For the text-containing cell, return its midpoint in (X, Y) coordinate format. 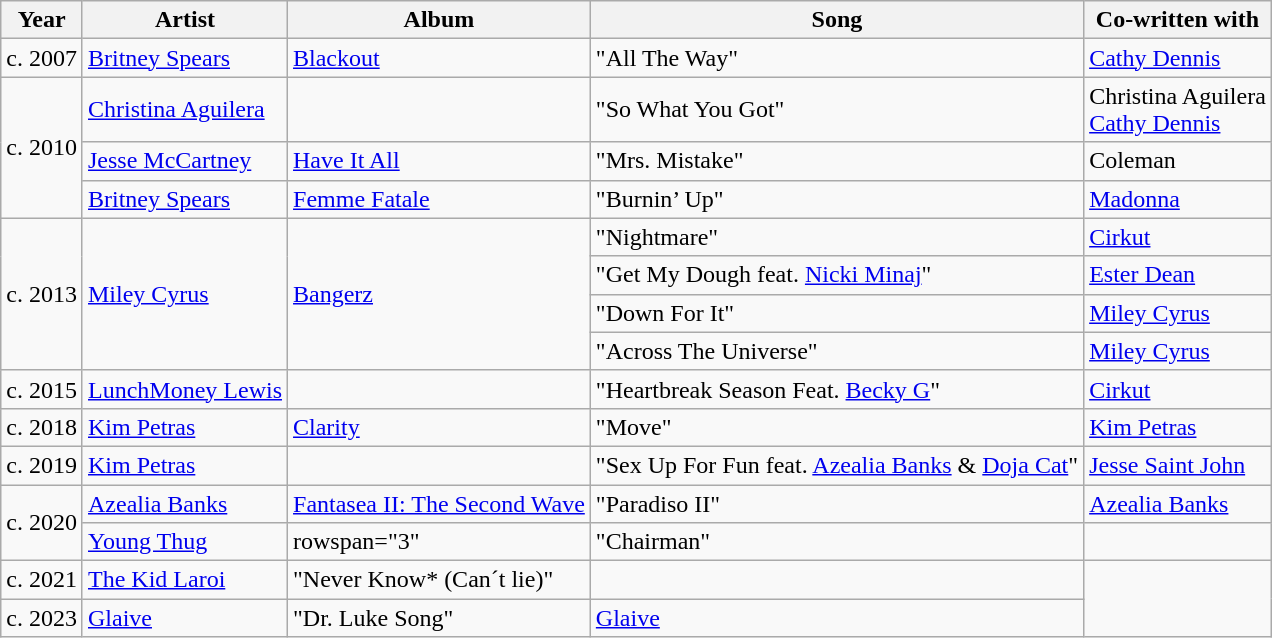
"Nightmare" (836, 237)
"Heartbreak Season Feat. Becky G" (836, 389)
c. 2010 (42, 148)
Young Thug (184, 542)
"Sex Up For Fun feat. Azealia Banks & Doja Cat" (836, 465)
c. 2013 (42, 294)
"Mrs. Mistake" (836, 161)
Album (440, 20)
"Move" (836, 427)
"Dr. Luke Song" (440, 618)
Coleman (1178, 161)
The Kid Laroi (184, 580)
c. 2019 (42, 465)
Fantasea II: The Second Wave (440, 503)
"Chairman" (836, 542)
c. 2015 (42, 389)
c. 2018 (42, 427)
"Paradiso II" (836, 503)
"Never Know* (Can´t lie)" (440, 580)
Christina Aguilera (184, 110)
"Burnin’ Up" (836, 199)
Bangerz (440, 294)
Jesse McCartney (184, 161)
c. 2007 (42, 58)
LunchMoney Lewis (184, 389)
Jesse Saint John (1178, 465)
"So What You Got" (836, 110)
Artist (184, 20)
c. 2021 (42, 580)
rowspan="3" (440, 542)
"Across The Universe" (836, 351)
"Get My Dough feat. Nicki Minaj" (836, 275)
Year (42, 20)
Madonna (1178, 199)
c. 2023 (42, 618)
"Down For It" (836, 313)
Blackout (440, 58)
Co-written with (1178, 20)
Ester Dean (1178, 275)
Clarity (440, 427)
Have It All (440, 161)
Song (836, 20)
Christina AguileraCathy Dennis (1178, 110)
c. 2020 (42, 522)
"All The Way" (836, 58)
Femme Fatale (440, 199)
Cathy Dennis (1178, 58)
